Determine the [X, Y] coordinate at the center of the cell enclosing the given text.  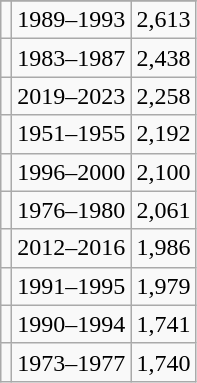
1990–1994 [72, 324]
2,061 [164, 210]
2012–2016 [72, 248]
1,986 [164, 248]
1973–1977 [72, 362]
2,438 [164, 58]
2,258 [164, 96]
2,192 [164, 134]
1991–1995 [72, 286]
1976–1980 [72, 210]
2019–2023 [72, 96]
1,979 [164, 286]
1,741 [164, 324]
1,740 [164, 362]
1989–1993 [72, 20]
2,613 [164, 20]
1983–1987 [72, 58]
1996–2000 [72, 172]
1951–1955 [72, 134]
2,100 [164, 172]
